Return the [X, Y] coordinate for the center point of the cell that contains the specified text.  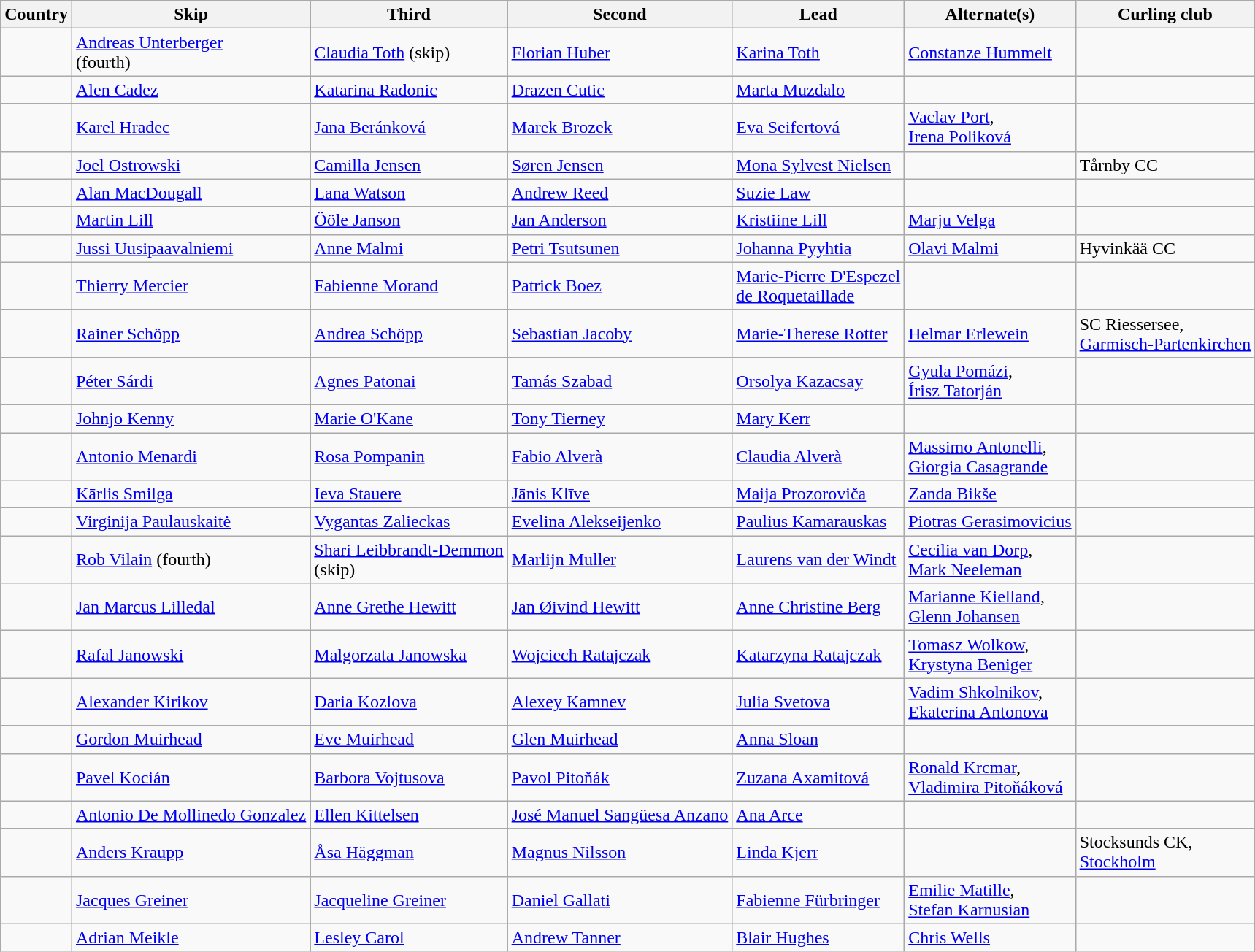
Zanda Bikše [990, 494]
Lesley Carol [409, 937]
Shari Leibbrandt-Demmon(skip) [409, 559]
Adrian Meikle [191, 937]
Katarzyna Ratajczak [818, 654]
Jan Anderson [620, 220]
Antonio Menardi [191, 456]
Vaclav Port,Irena Poliková [990, 127]
Jacques Greiner [191, 899]
Sebastian Jacoby [620, 333]
Lead [818, 15]
Andreas Unterberger(fourth) [191, 53]
Alen Cadez [191, 90]
Magnus Nilsson [620, 853]
Andrea Schöpp [409, 333]
Fabio Alverà [620, 456]
Jānis Klīve [620, 494]
Julia Svetova [818, 702]
Gordon Muirhead [191, 740]
Joel Ostrowski [191, 165]
Péter Sárdi [191, 381]
Åsa Häggman [409, 853]
Stocksunds CK,Stockholm [1165, 853]
Alexey Kamnev [620, 702]
Kristiine Lill [818, 220]
Alternate(s) [990, 15]
Mary Kerr [818, 418]
Suzie Law [818, 193]
Wojciech Ratajczak [620, 654]
Petri Tsutsunen [620, 248]
Jussi Uusipaavalniemi [191, 248]
Ellen Kittelsen [409, 815]
Kārlis Smilga [191, 494]
Tony Tierney [620, 418]
Eve Muirhead [409, 740]
Tårnby CC [1165, 165]
Fabienne Fürbringer [818, 899]
Olavi Malmi [990, 248]
Marie-Pierre D'Espezelde Roquetaillade [818, 286]
Tamás Szabad [620, 381]
Maija Prozoroviča [818, 494]
Paulius Kamarauskas [818, 522]
Constanze Hummelt [990, 53]
Chris Wells [990, 937]
Marek Brozek [620, 127]
Lana Watson [409, 193]
Marianne Kielland,Glenn Johansen [990, 607]
Søren Jensen [620, 165]
Martin Lill [191, 220]
Glen Muirhead [620, 740]
Jana Beránková [409, 127]
Agnes Patonai [409, 381]
Alan MacDougall [191, 193]
Marie O'Kane [409, 418]
Ööle Janson [409, 220]
Jan Øivind Hewitt [620, 607]
Laurens van der Windt [818, 559]
Fabienne Morand [409, 286]
Andrew Reed [620, 193]
SC Riessersee,Garmisch-Partenkirchen [1165, 333]
Pavol Pitoňák [620, 777]
Anne Christine Berg [818, 607]
Gyula Pomázi,Írisz Tatorján [990, 381]
Eva Seifertová [818, 127]
Rosa Pompanin [409, 456]
Marju Velga [990, 220]
Rainer Schöpp [191, 333]
Anne Malmi [409, 248]
Ronald Krcmar,Vladimira Pitoňáková [990, 777]
Hyvinkää CC [1165, 248]
Helmar Erlewein [990, 333]
Virginija Paulauskaitė [191, 522]
Massimo Antonelli,Giorgia Casagrande [990, 456]
Johanna Pyyhtia [818, 248]
Rob Vilain (fourth) [191, 559]
Marlijn Muller [620, 559]
Drazen Cutic [620, 90]
Blair Hughes [818, 937]
Malgorzata Janowska [409, 654]
Ana Arce [818, 815]
Barbora Vojtusova [409, 777]
Karina Toth [818, 53]
Piotras Gerasimovicius [990, 522]
Vygantas Zalieckas [409, 522]
Country [37, 15]
Linda Kjerr [818, 853]
José Manuel Sangüesa Anzano [620, 815]
Tomasz Wolkow,Krystyna Beniger [990, 654]
Camilla Jensen [409, 165]
Thierry Mercier [191, 286]
Alexander Kirikov [191, 702]
Anders Kraupp [191, 853]
Third [409, 15]
Florian Huber [620, 53]
Anna Sloan [818, 740]
Katarina Radonic [409, 90]
Daniel Gallati [620, 899]
Second [620, 15]
Antonio De Mollinedo Gonzalez [191, 815]
Curling club [1165, 15]
Marie-Therese Rotter [818, 333]
Mona Sylvest Nielsen [818, 165]
Andrew Tanner [620, 937]
Jan Marcus Lilledal [191, 607]
Daria Kozlova [409, 702]
Zuzana Axamitová [818, 777]
Marta Muzdalo [818, 90]
Patrick Boez [620, 286]
Karel Hradec [191, 127]
Cecilia van Dorp,Mark Neeleman [990, 559]
Vadim Shkolnikov,Ekaterina Antonova [990, 702]
Claudia Alverà [818, 456]
Ieva Stauere [409, 494]
Emilie Matille,Stefan Karnusian [990, 899]
Evelina Alekseijenko [620, 522]
Pavel Kocián [191, 777]
Jacqueline Greiner [409, 899]
Johnjo Kenny [191, 418]
Rafal Janowski [191, 654]
Skip [191, 15]
Claudia Toth (skip) [409, 53]
Orsolya Kazacsay [818, 381]
Anne Grethe Hewitt [409, 607]
